Return the [X, Y] coordinate for the center point of the cell that contains the specified text.  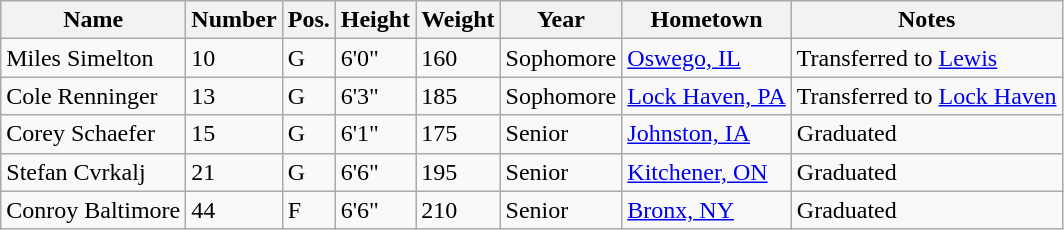
Kitchener, ON [707, 172]
Transferred to Lewis [926, 58]
6'1" [375, 134]
Hometown [707, 20]
Notes [926, 20]
Transferred to Lock Haven [926, 96]
Number [234, 20]
Height [375, 20]
13 [234, 96]
10 [234, 58]
F [308, 210]
Johnston, IA [707, 134]
Year [561, 20]
160 [458, 58]
Name [94, 20]
Miles Simelton [94, 58]
Conroy Baltimore [94, 210]
210 [458, 210]
175 [458, 134]
21 [234, 172]
Oswego, IL [707, 58]
Stefan Cvrkalj [94, 172]
Weight [458, 20]
Cole Renninger [94, 96]
Bronx, NY [707, 210]
Pos. [308, 20]
Lock Haven, PA [707, 96]
44 [234, 210]
185 [458, 96]
15 [234, 134]
Corey Schaefer [94, 134]
195 [458, 172]
6'0" [375, 58]
6'3" [375, 96]
